Find where the given text appears and provide that cell's center as (X, Y) coordinate. 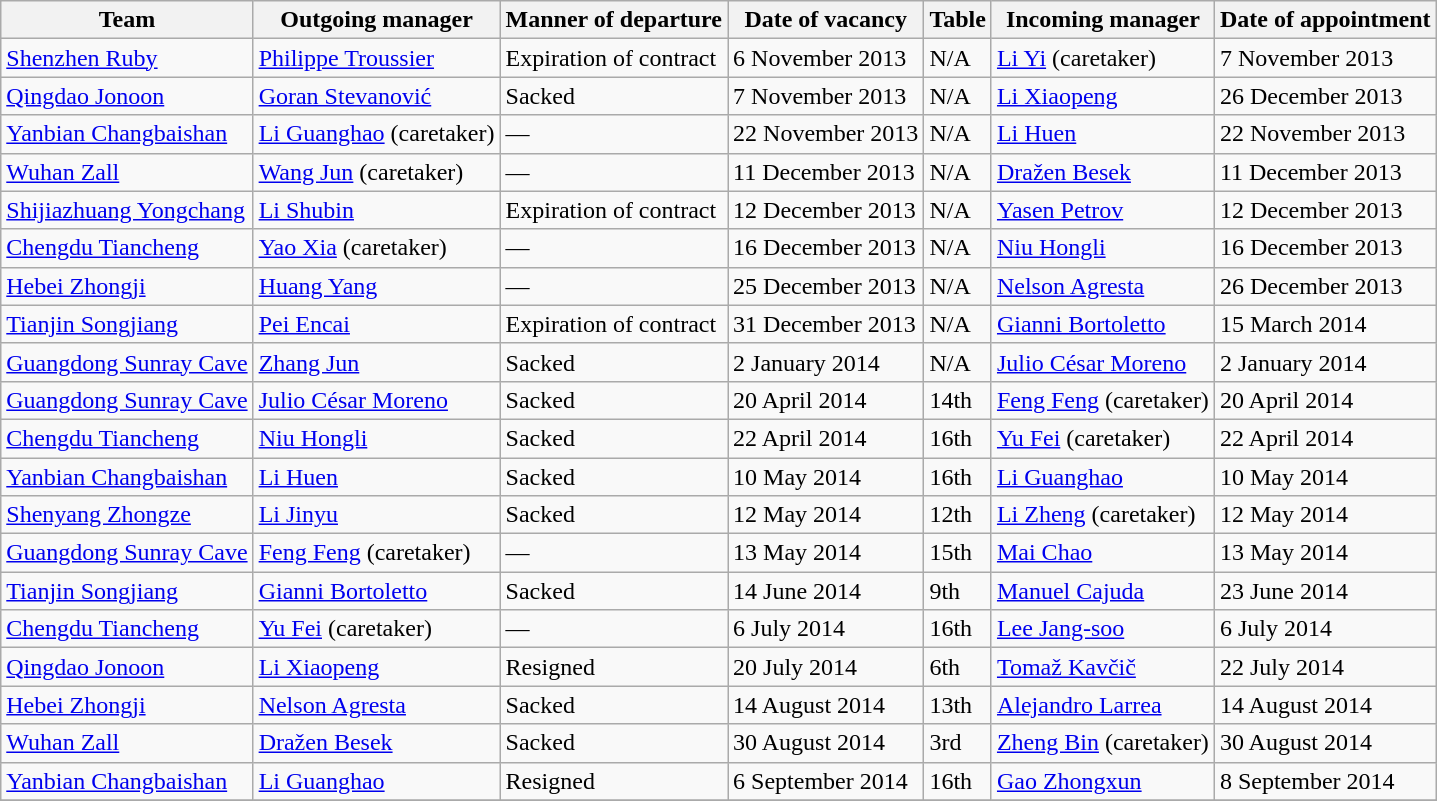
Shijiazhuang Yongchang (127, 210)
Li Shubin (376, 210)
20 July 2014 (826, 667)
8 September 2014 (1325, 781)
12th (958, 515)
Wang Jun (caretaker) (376, 172)
3rd (958, 743)
Gao Zhongxun (1102, 781)
Zhang Jun (376, 362)
15th (958, 553)
25 December 2013 (826, 286)
Li Jinyu (376, 515)
Team (127, 20)
6th (958, 667)
Li Guanghao (caretaker) (376, 134)
Mai Chao (1102, 553)
13th (958, 705)
Table (958, 20)
9th (958, 591)
Shenzhen Ruby (127, 58)
14 June 2014 (826, 591)
Zheng Bin (caretaker) (1102, 743)
Yao Xia (caretaker) (376, 248)
Tomaž Kavčič (1102, 667)
Goran Stevanović (376, 96)
22 July 2014 (1325, 667)
Alejandro Larrea (1102, 705)
Lee Jang-soo (1102, 629)
Outgoing manager (376, 20)
Yasen Petrov (1102, 210)
6 November 2013 (826, 58)
14th (958, 400)
Shenyang Zhongze (127, 515)
23 June 2014 (1325, 591)
Li Yi (caretaker) (1102, 58)
15 March 2014 (1325, 324)
Incoming manager (1102, 20)
Date of appointment (1325, 20)
6 September 2014 (826, 781)
Huang Yang (376, 286)
Philippe Troussier (376, 58)
31 December 2013 (826, 324)
Manner of departure (614, 20)
Li Zheng (caretaker) (1102, 515)
Date of vacancy (826, 20)
Manuel Cajuda (1102, 591)
Pei Encai (376, 324)
